Pinpoint the cell where the given text exists, returning its [x, y] midpoint coordinate. 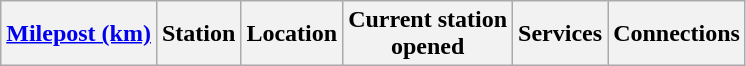
Current stationopened [428, 34]
Station [198, 34]
Connections [677, 34]
Location [292, 34]
Services [560, 34]
Milepost (km) [79, 34]
